Locate the cell with the specified text and output its (X, Y) center coordinate. 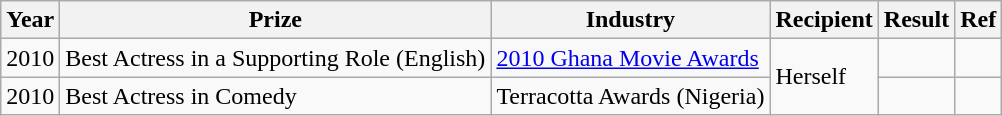
Recipient (824, 20)
Best Actress in a Supporting Role (English) (276, 58)
Industry (630, 20)
Terracotta Awards (Nigeria) (630, 96)
Ref (978, 20)
Result (916, 20)
2010 Ghana Movie Awards (630, 58)
Best Actress in Comedy (276, 96)
Year (30, 20)
Herself (824, 77)
Prize (276, 20)
